Identify which cell holds the provided text, then report its [x, y] central coordinate. 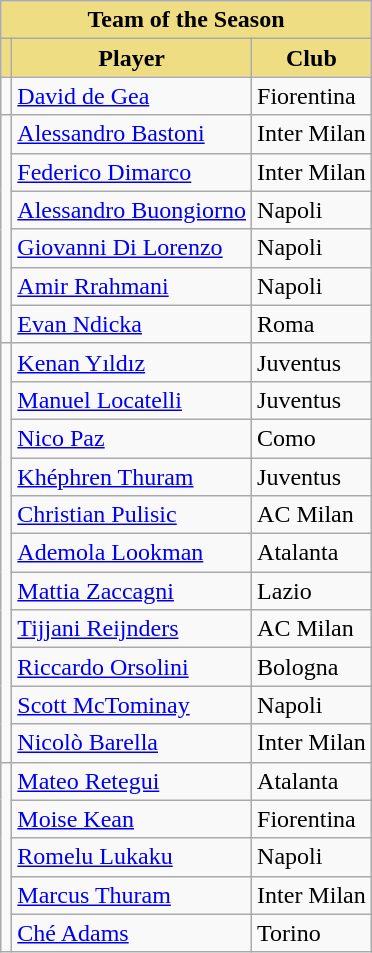
Roma [312, 324]
Christian Pulisic [132, 515]
David de Gea [132, 96]
Ademola Lookman [132, 553]
Tijjani Reijnders [132, 629]
Lazio [312, 591]
Kenan Yıldız [132, 362]
Evan Ndicka [132, 324]
Bologna [312, 667]
Manuel Locatelli [132, 400]
Player [132, 58]
Riccardo Orsolini [132, 667]
Marcus Thuram [132, 895]
Mateo Retegui [132, 781]
Federico Dimarco [132, 172]
Team of the Season [186, 20]
Amir Rrahmani [132, 286]
Nicolò Barella [132, 743]
Torino [312, 933]
Scott McTominay [132, 705]
Como [312, 438]
Ché Adams [132, 933]
Nico Paz [132, 438]
Moise Kean [132, 819]
Club [312, 58]
Mattia Zaccagni [132, 591]
Alessandro Bastoni [132, 134]
Giovanni Di Lorenzo [132, 248]
Alessandro Buongiorno [132, 210]
Khéphren Thuram [132, 477]
Romelu Lukaku [132, 857]
